Return the (x, y) coordinate for the center point of the cell that contains the specified text.  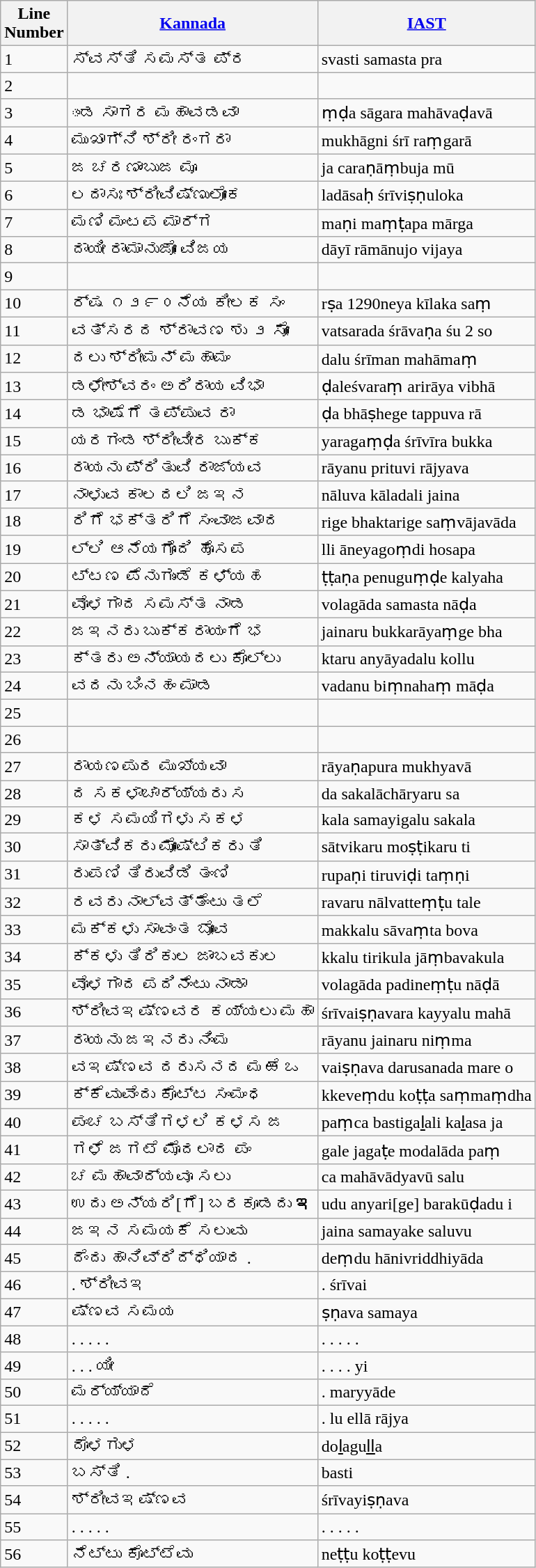
kkeveṃdu koṭṭa saṃmaṃdha (426, 1095)
55 (34, 1527)
ಬಸ್ತಿ . (192, 1473)
IAST (426, 24)
gale jagaṭe modalāda paṃ (426, 1150)
5 (34, 168)
53 (34, 1473)
rāyanu jainaru niṃma (426, 1040)
sātvikaru moṣṭikaru ti (426, 847)
28 (34, 793)
jaina samayake saluvu (426, 1231)
ಕಳ ಸಮಯಿಗಳು ಸಕಳ (192, 820)
rāyaṇapura mukhyavā (426, 767)
50 (34, 1392)
ಡಳೇಶ್ವರಂ ಅರಿರಾಯ ವಿಭಾ (192, 386)
1 (34, 59)
ಜಇನರು ಬುಕ್ಕರಾಯಂಗೆ ಭ (192, 632)
10 (34, 304)
ಸ್ವಸ್ತಿ ಸಮಸ್ತ ಪ್ರ (192, 59)
neṭṭu koṭṭevu (426, 1554)
ṭṭaṇa penuguṃḍe kalyaha (426, 577)
22 (34, 632)
vaiṣṇava darusanada mare o (426, 1067)
. ಶ್ರೀವಇ (192, 1285)
ಮರ್ಯ್ಯಾದೆ (192, 1392)
31 (34, 875)
47 (34, 1312)
ಮಕ್ಕಳು ಸಾವಂತ ಬೋವ (192, 930)
ವತ್ಸರದ ಶ್ರಾವಣ ಶು ೨ ಸೋ (192, 331)
40 (34, 1122)
ಯರಗಂಡ ಶ್ರೀವೀರ ಬುಕ್ಕ (192, 441)
ದ ಸಕಳಾಚಾರ್ಯ್ಯರು ಸ (192, 793)
lli āneyagoṃdi hosapa (426, 549)
rṣa 1290neya kīlaka saṃ (426, 304)
3 (34, 113)
14 (34, 414)
paṃca bastigaḻali kaḻasa ja (426, 1122)
ದಲು ಶ್ರೀಮನ್ ಮಹಾಮಂ (192, 359)
ರುಪಣಿ ತಿರುವಿಡಿ ತಂಣಿ (192, 875)
ಶ್ರೀವಇಷ್ಣವರ ಕಯ್ಯಲು ಮಹಾ (192, 1012)
. maryyāde (426, 1392)
ಚ ಮಹಾವಾದ್ಯವೂ ಸಲು (192, 1177)
ವೊಳಗಾದ ಸಮಸ್ತ ನಾಡ (192, 604)
ಕ್ಕೆವುವೆಂದು ಕೊಟ್ಟ ಸಂಮಂಧ (192, 1095)
ನಾಳುವ ಕಾಲದಲಿ ಜಇನ (192, 494)
ಉದು ಅನ್ಯರಿ[ಗೆ] ಬರಕೂಡದು ಇ (192, 1204)
ಟ್ಟಣ ಪೆನುಗುಂಡೆ ಕಳ್ಯಹ (192, 577)
13 (34, 386)
49 (34, 1365)
. śrīvai (426, 1285)
ವೊಳಗಾದ ಪದಿನೆಂಟು ನಾಡಾ (192, 985)
16 (34, 468)
ರಾಯಣಪುರ ಮುಖ್ಯವಾ (192, 767)
mukhāgni śrī raṃgarā (426, 141)
ರ್ಷ ೧೨೯೦ನೆಯ ಕೀಲಕ ಸಂ (192, 304)
25 (34, 713)
43 (34, 1204)
36 (34, 1012)
27 (34, 767)
ಂಡ ಸಾಗರ ಮಹಾವಡವಾ (192, 113)
9 (34, 276)
ḍa bhāṣhege tappuva rā (426, 414)
26 (34, 739)
dalu śrīman mahāmaṃ (426, 359)
29 (34, 820)
ಲದಾಸಃ ಶ್ರೀವಿಷ್ಣುಲೋಕ (192, 196)
ḍaleśvaraṃ arirāya vibhā (426, 386)
42 (34, 1177)
ಗಳೆ ಜಗಟೆ ಮೊದಲಾದ ಪಂ (192, 1150)
35 (34, 985)
svasti samasta pra (426, 59)
45 (34, 1258)
. lu ellā rājya (426, 1418)
12 (34, 359)
ja caraṇāṃbuja mū (426, 168)
46 (34, 1285)
23 (34, 659)
ravaru nālvatteṃṭu tale (426, 902)
ಕ್ಕಳು ತಿರಿಕುಲ ಜಾಂಬವಕುಲ (192, 957)
ಮುಖಾಗ್ನಿ ಶ್ರೀ ರಂಗರಾ (192, 141)
ṃḍa sāgara mahāvaḍavā (426, 113)
ದಾಯೀ ರಾಮಾನುಜೋ ವಿಜಯ (192, 250)
ರಾಯನು ಪ್ರಿತುವಿ ರಾಜ್ಯವ (192, 468)
rige bhaktarige saṃvājavāda (426, 522)
33 (34, 930)
kkalu tirikula jāṃbavakula (426, 957)
ಜ ಚರಣಾಂಬುಜ ಮೂ (192, 168)
deṃdu hānivriddhiyāda (426, 1258)
ṣṇava samaya (426, 1312)
kala samayigalu sakala (426, 820)
Kannada (192, 24)
32 (34, 902)
ಕ್ತರು ಅನ್ಯಾಯದಲು ಕೊಲ್ಲು (192, 659)
2 (34, 86)
ಶ್ರೀವಇಷ್ಣವ (192, 1500)
ವಇಷ್ಣವ ದರುಸನದ ಮಱೆ ಒ (192, 1067)
34 (34, 957)
38 (34, 1067)
18 (34, 522)
ರವರು ನಾಲ್ವತ್ತೆಂಟು ತಲೆ (192, 902)
ladāsaḥ śrīviṣṇuloka (426, 196)
41 (34, 1150)
ಪಂಚ ಬಸ್ತಿಗಳಲಿ ಕಳಸ ಜ (192, 1122)
ರಿಗೆ ಭಕ್ತರಿಗೆ ಸಂವಾಜವಾದ (192, 522)
makkalu sāvaṃta bova (426, 930)
56 (34, 1554)
ಲ್ಲಿ ಆನೆಯಗೊಂದಿ ಹೊಸಪ (192, 549)
da sakalāchāryaru sa (426, 793)
LineNumber (34, 24)
7 (34, 223)
54 (34, 1500)
6 (34, 196)
44 (34, 1231)
24 (34, 686)
19 (34, 549)
30 (34, 847)
nāluva kāladali jaina (426, 494)
ದೆಂದು ಹಾನಿವ್ರಿದ್ಧಿಯಾದ . (192, 1258)
volagāda padineṃṭu nāḍā (426, 985)
4 (34, 141)
20 (34, 577)
37 (34, 1040)
21 (34, 604)
17 (34, 494)
ಸಾತ್ವಿಕರು ಮೋಷ್ಟಿಕರು ತಿ (192, 847)
ದೊಳಗುಳ (192, 1445)
rupaṇi tiruviḍi taṃṇi (426, 875)
ktaru anyāyadalu kollu (426, 659)
doḻaguḻḻa (426, 1445)
39 (34, 1095)
vadanu biṃnahaṃ māḍa (426, 686)
8 (34, 250)
ರಾಯನು ಜಇನರು ನಿಂಮ (192, 1040)
ಷ್ಣವ ಸಮಯ (192, 1312)
udu anyari[ge] barakūḍadu i (426, 1204)
yaragaṃḍa śrīvīra bukka (426, 441)
. . . ಯೀ (192, 1365)
. . . . yi (426, 1365)
jainaru bukkarāyaṃge bha (426, 632)
11 (34, 331)
ca mahāvādyavū salu (426, 1177)
śrīvayiṣṇava (426, 1500)
51 (34, 1418)
śrīvaiṣṇavara kayyalu mahā (426, 1012)
dāyī rāmānujo vijaya (426, 250)
ವದನು ಬಿಂನಹಂ ಮಾಡ (192, 686)
15 (34, 441)
basti (426, 1473)
ನೆಟ್ಟು ಕೊಟ್ಟೆವು (192, 1554)
ಜಇನ ಸಮಯಕೆ ಸಲುವು (192, 1231)
ಡ ಭಾಷೆಗೆ ತಪ್ಪುವ ರಾ (192, 414)
maṇi maṃṭapa mārga (426, 223)
volagāda samasta nāḍa (426, 604)
rāyanu prituvi rājyava (426, 468)
vatsarada śrāvaṇa śu 2 so (426, 331)
48 (34, 1339)
ಮಣಿ ಮಂಟಪ ಮಾರ್ಗ (192, 223)
52 (34, 1445)
